Return the [x, y] coordinate for the center point of the cell that contains the specified text.  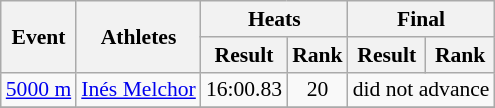
16:00.83 [244, 90]
Inés Melchor [138, 90]
Final [422, 19]
20 [318, 90]
5000 m [38, 90]
did not advance [422, 90]
Athletes [138, 36]
Heats [274, 19]
Event [38, 36]
